Extract the (X, Y) coordinate from the center of the cell holding the provided text.  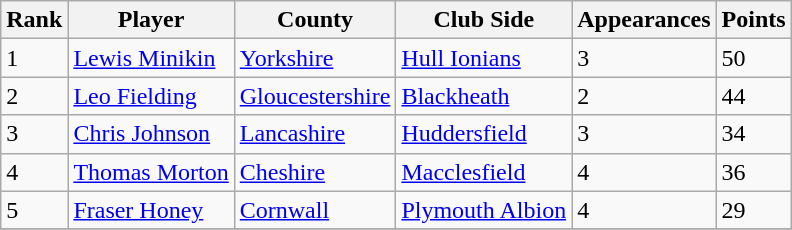
36 (754, 172)
Appearances (644, 20)
50 (754, 58)
County (315, 20)
Player (151, 20)
Huddersfield (484, 134)
Thomas Morton (151, 172)
Chris Johnson (151, 134)
29 (754, 210)
Blackheath (484, 96)
Lewis Minikin (151, 58)
Fraser Honey (151, 210)
Cornwall (315, 210)
1 (34, 58)
Lancashire (315, 134)
Macclesfield (484, 172)
5 (34, 210)
44 (754, 96)
Rank (34, 20)
Club Side (484, 20)
Plymouth Albion (484, 210)
Gloucestershire (315, 96)
34 (754, 134)
Points (754, 20)
Yorkshire (315, 58)
Hull Ionians (484, 58)
Leo Fielding (151, 96)
Cheshire (315, 172)
